Return the [X, Y] coordinate for the center point of the cell that contains the specified text.  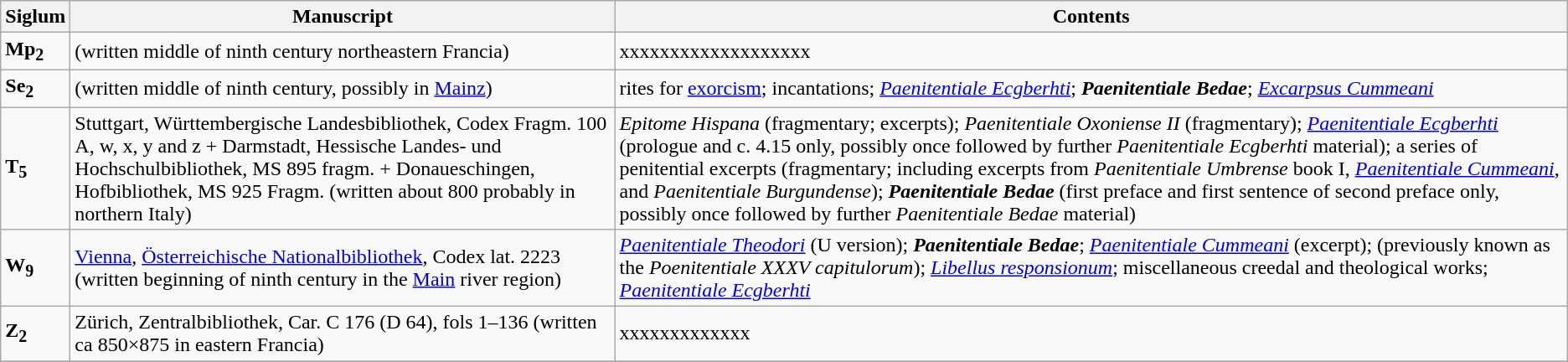
Zürich, Zentralbibliothek, Car. C 176 (D 64), fols 1–136 (written ca 850×875 in eastern Francia) [343, 334]
(written middle of ninth century northeastern Francia) [343, 51]
xxxxxxxxxxxxx [1091, 334]
Contents [1091, 17]
W9 [35, 268]
Mp2 [35, 51]
Manuscript [343, 17]
Se2 [35, 88]
Siglum [35, 17]
rites for exorcism; incantations; Paenitentiale Ecgberhti; Paenitentiale Bedae; Excarpsus Cummeani [1091, 88]
T5 [35, 168]
xxxxxxxxxxxxxxxxxxx [1091, 51]
Vienna, Österreichische Nationalbibliothek, Codex lat. 2223 (written beginning of ninth century in the Main river region) [343, 268]
(written middle of ninth century, possibly in Mainz) [343, 88]
Z2 [35, 334]
